Capture the cell that displays the provided text and extract its [X, Y] central coordinate. 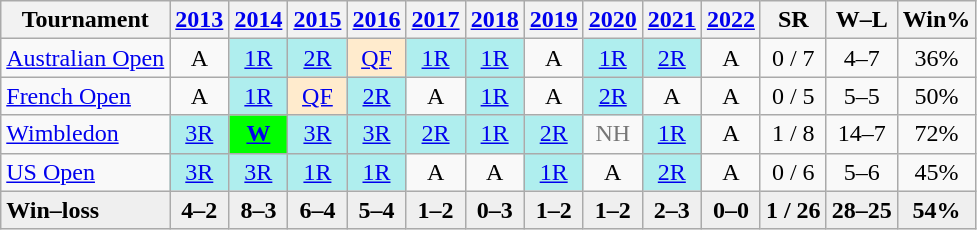
NH [612, 134]
US Open [86, 172]
Tournament [86, 20]
1 / 8 [793, 134]
6–4 [318, 210]
2019 [554, 20]
2020 [612, 20]
Win% [936, 20]
2018 [494, 20]
2017 [436, 20]
50% [936, 96]
14–7 [862, 134]
0 / 6 [793, 172]
2013 [200, 20]
54% [936, 210]
0–3 [494, 210]
SR [793, 20]
4–7 [862, 58]
0–0 [730, 210]
2014 [258, 20]
W–L [862, 20]
2–3 [672, 210]
2015 [318, 20]
36% [936, 58]
4–2 [200, 210]
2016 [376, 20]
2021 [672, 20]
0 / 5 [793, 96]
5–4 [376, 210]
8–3 [258, 210]
45% [936, 172]
Wimbledon [86, 134]
28–25 [862, 210]
Australian Open [86, 58]
5–6 [862, 172]
5–5 [862, 96]
W [258, 134]
1 / 26 [793, 210]
Win–loss [86, 210]
2022 [730, 20]
0 / 7 [793, 58]
French Open [86, 96]
72% [936, 134]
